From the cell containing the given text, extract its center point as (x, y) coordinate. 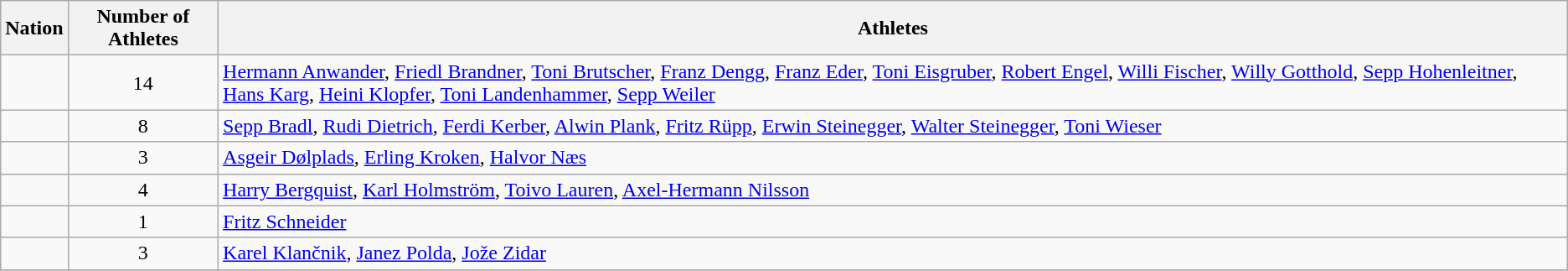
Sepp Bradl, Rudi Dietrich, Ferdi Kerber, Alwin Plank, Fritz Rüpp, Erwin Steinegger, Walter Steinegger, Toni Wieser (893, 126)
8 (142, 126)
4 (142, 190)
Fritz Schneider (893, 221)
Asgeir Dølplads, Erling Kroken, Halvor Næs (893, 158)
Harry Bergquist, Karl Holmström, Toivo Lauren, Axel-Hermann Nilsson (893, 190)
Nation (34, 29)
Athletes (893, 29)
Karel Klančnik, Janez Polda, Jože Zidar (893, 253)
Number of Athletes (142, 29)
14 (142, 82)
1 (142, 221)
